Extract the [X, Y] coordinate from the center of the cell holding the provided text.  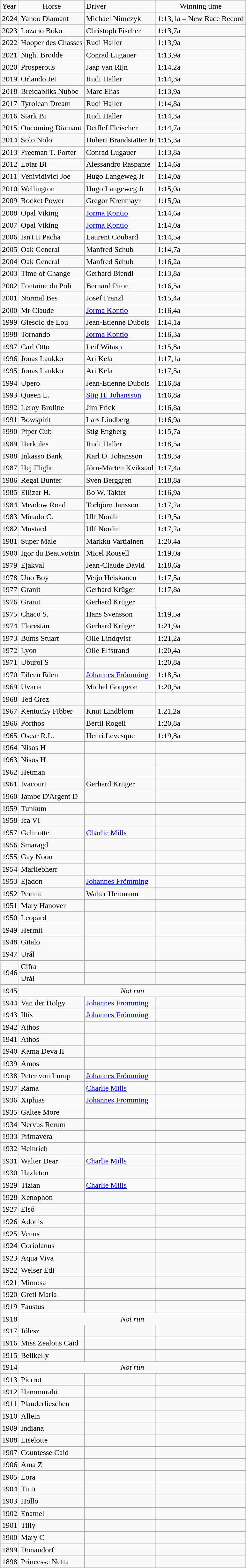
Sven Berggren [120, 480]
Pierrot [52, 1380]
2024 [10, 19]
Tutti [52, 1489]
1956 [10, 845]
1:14,1a [201, 322]
1933 [10, 1137]
1:17,1a [201, 359]
2004 [10, 261]
1926 [10, 1222]
Iltis [52, 1015]
1985 [10, 492]
1903 [10, 1501]
Markku Vartiainen [120, 541]
1924 [10, 1246]
1:14,5a [201, 237]
2017 [10, 103]
1942 [10, 1027]
Első [52, 1209]
Porthos [52, 723]
1951 [10, 905]
Detflef Fleischer [120, 128]
1:18,6a [201, 565]
Hammurabi [52, 1392]
Olle Elfstrand [120, 650]
Marliebherr [52, 869]
1947 [10, 954]
1961 [10, 784]
1906 [10, 1465]
1919 [10, 1307]
Adonis [52, 1222]
Josef Franzl [120, 298]
Cifra [52, 966]
1965 [10, 735]
1990 [10, 432]
1899 [10, 1550]
1955 [10, 857]
1:19,8a [201, 735]
Torbjörn Jansson [120, 504]
1930 [10, 1173]
Bowspirit [52, 420]
1986 [10, 480]
Solo Nolo [52, 140]
1970 [10, 675]
Plauderlieschen [52, 1404]
Venividivici Joe [52, 177]
Regal Bunter [52, 480]
1937 [10, 1088]
1:18,3a [201, 456]
1920 [10, 1294]
1945 [10, 991]
Driver [120, 6]
Marc Elias [120, 91]
1973 [10, 638]
1:14,2a [201, 67]
1916 [10, 1343]
Breidabliks Nubbe [52, 91]
2009 [10, 201]
Uvaria [52, 687]
1:15,9a [201, 201]
1953 [10, 881]
1979 [10, 565]
Ivacourt [52, 784]
1:15,4a [201, 298]
1927 [10, 1209]
1991 [10, 420]
Heinrich [52, 1149]
1931 [10, 1161]
1:15,7a [201, 432]
1943 [10, 1015]
Tizian [52, 1185]
2013 [10, 152]
1968 [10, 699]
Galtee More [52, 1112]
Wellington [52, 189]
1950 [10, 918]
2001 [10, 298]
1:16,3a [201, 334]
1:15,8a [201, 346]
Ica VI [52, 821]
Tyrolean Dream [52, 103]
1921 [10, 1282]
Tornando [52, 334]
1902 [10, 1513]
1908 [10, 1440]
2007 [10, 225]
Leif Witasp [120, 346]
1938 [10, 1076]
1958 [10, 821]
Uno Boy [52, 578]
Rocket Power [52, 201]
Liselotte [52, 1440]
Inkasso Bank [52, 456]
Mr Claude [52, 310]
Normal Bes [52, 298]
1905 [10, 1477]
1912 [10, 1392]
Michel Gougeon [120, 687]
1907 [10, 1452]
2000 [10, 310]
Freeman T. Porter [52, 152]
Karl O. Johansson [120, 456]
Gerhard Biendl [120, 274]
2003 [10, 274]
1917 [10, 1331]
Carl Otto [52, 346]
2015 [10, 128]
2012 [10, 164]
Micado C. [52, 517]
1957 [10, 833]
Gitalo [52, 942]
Xenophon [52, 1197]
1971 [10, 663]
1988 [10, 456]
1987 [10, 468]
Laurent Coubard [120, 237]
1960 [10, 796]
Ejadon [52, 881]
Coriolanus [52, 1246]
Mary Hanover [52, 905]
1923 [10, 1258]
Michael Nimczyk [120, 19]
1:16,4a [201, 310]
1981 [10, 541]
1901 [10, 1526]
Yahoo Diamant [52, 19]
1989 [10, 444]
1:13,1a – New Race Record [201, 19]
1911 [10, 1404]
1935 [10, 1112]
Smaragd [52, 845]
1:15,0a [201, 189]
2019 [10, 79]
2020 [10, 67]
Lotar Bi [52, 164]
Jim Frick [120, 407]
2008 [10, 213]
1898 [10, 1562]
Bertil Rogell [120, 723]
1940 [10, 1051]
1949 [10, 930]
Hooper des Chasses [52, 43]
2023 [10, 31]
Walter Dear [52, 1161]
Xiphias [52, 1100]
Christoph Fischer [120, 31]
1914 [10, 1367]
Florestan [52, 626]
1946 [10, 973]
1925 [10, 1234]
Hej Flight [52, 468]
Orlando Jet [52, 79]
2005 [10, 249]
Peter von Lurup [52, 1076]
Chaco S. [52, 614]
Donaudorf [52, 1550]
Princesse Nefta [52, 1562]
Herkules [52, 444]
1:13,7a [201, 31]
Aqua Viva [52, 1258]
Countesse Caid [52, 1452]
Kentucky Fibber [52, 711]
1999 [10, 322]
Ejakval [52, 565]
1976 [10, 602]
Stark Bi [52, 116]
1977 [10, 590]
Walter Heitmann [120, 893]
Faustus [52, 1307]
1:17,8a [201, 590]
Ellizar H. [52, 492]
1:14,8a [201, 103]
1962 [10, 772]
Jólesz [52, 1331]
Hubert Brandstatter Jr [120, 140]
Primavera [52, 1137]
1972 [10, 650]
1:15,3a [201, 140]
Igor du Beauvoisin [52, 553]
Alessandro Raspante [120, 164]
1982 [10, 529]
1944 [10, 1003]
Permit [52, 893]
Gay Noon [52, 857]
Kama Deva II [52, 1051]
1998 [10, 334]
2010 [10, 189]
Jaap van Rijn [120, 67]
Bernard Piton [120, 286]
1993 [10, 395]
Venus [52, 1234]
Rama [52, 1088]
2022 [10, 43]
Gregor Krenmayr [120, 201]
Mary C [52, 1538]
1.21,2a [201, 711]
Oncoming Diamant [52, 128]
1983 [10, 517]
Hermit [52, 930]
1913 [10, 1380]
Jean-Claude David [120, 565]
1980 [10, 553]
Stig H. Johansson [120, 395]
Tilly [52, 1526]
1969 [10, 687]
Piper Cub [52, 432]
Hetman [52, 772]
1992 [10, 407]
2021 [10, 55]
1:16,2a [201, 261]
Isn't It Pacha [52, 237]
Uburoi S [52, 663]
1:16,5a [201, 286]
Hazleton [52, 1173]
Mimosa [52, 1282]
1994 [10, 383]
Hans Svensson [120, 614]
Jörn-Mårten Kvikstad [120, 468]
1964 [10, 748]
Stig Engberg [120, 432]
Ama Z [52, 1465]
Indiana [52, 1428]
Miss Zealous Caid [52, 1343]
2006 [10, 237]
1909 [10, 1428]
1966 [10, 723]
Gretl Maria [52, 1294]
2016 [10, 116]
Amos [52, 1064]
Year [10, 6]
1900 [10, 1538]
Lozano Boko [52, 31]
Allein [52, 1416]
1915 [10, 1355]
Jambe D'Argent D [52, 796]
1941 [10, 1039]
1978 [10, 578]
1997 [10, 346]
1:18,8a [201, 480]
1995 [10, 371]
Oscar R.L. [52, 735]
1:19,0a [201, 553]
1918 [10, 1319]
Veijo Heiskanen [120, 578]
1:17,4a [201, 468]
1952 [10, 893]
1:21,2a [201, 638]
Welser Edi [52, 1270]
2018 [10, 91]
1975 [10, 614]
Night Brodde [52, 55]
Mustard [52, 529]
1:21,9a [201, 626]
Bums Stuart [52, 638]
1934 [10, 1124]
1939 [10, 1064]
Henri Levesque [120, 735]
Eileen Eden [52, 675]
1967 [10, 711]
Enamel [52, 1513]
Giesolo de Lou [52, 322]
Horse [52, 6]
1922 [10, 1270]
Lora [52, 1477]
Fontaine du Poli [52, 286]
Lars Lindberg [120, 420]
2011 [10, 177]
Meadow Road [52, 504]
Ted Grez [52, 699]
1948 [10, 942]
Holló [52, 1501]
1996 [10, 359]
Lyon [52, 650]
2014 [10, 140]
Bo W. Takter [120, 492]
Leopard [52, 918]
Tunkum [52, 808]
2002 [10, 286]
Upero [52, 383]
1984 [10, 504]
1959 [10, 808]
1974 [10, 626]
Winning time [201, 6]
1928 [10, 1197]
Knut Lindblom [120, 711]
Micel Rousell [120, 553]
1910 [10, 1416]
Time of Change [52, 274]
1932 [10, 1149]
1954 [10, 869]
Queen L. [52, 395]
Prosperous [52, 67]
Van der Hölgy [52, 1003]
Leroy Broline [52, 407]
Olle Lindqvist [120, 638]
Nervus Rerum [52, 1124]
1963 [10, 760]
Bellkelly [52, 1355]
Gelinotte [52, 833]
1936 [10, 1100]
1929 [10, 1185]
1:20,5a [201, 687]
Super Male [52, 541]
1904 [10, 1489]
